Pinpoint the cell where the given text exists, returning its (x, y) midpoint coordinate. 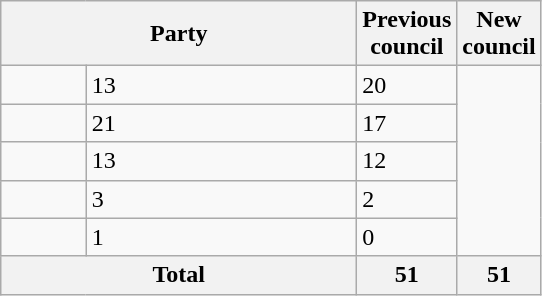
1 (222, 237)
17 (407, 123)
2 (407, 199)
12 (407, 161)
21 (222, 123)
Previous council (407, 34)
New council (499, 34)
3 (222, 199)
0 (407, 237)
20 (407, 85)
Party (179, 34)
Total (179, 275)
